Extract the [x, y] coordinate from the center of the cell holding the provided text.  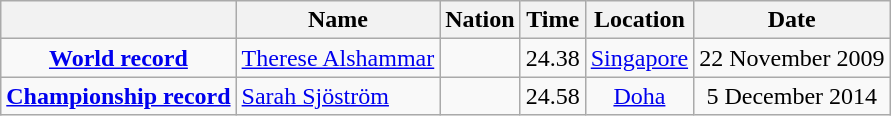
Championship record [118, 96]
Therese Alshammar [338, 58]
Time [552, 20]
World record [118, 58]
24.38 [552, 58]
Date [792, 20]
22 November 2009 [792, 58]
Sarah Sjöström [338, 96]
5 December 2014 [792, 96]
Singapore [639, 58]
Location [639, 20]
Nation [480, 20]
24.58 [552, 96]
Name [338, 20]
Doha [639, 96]
